Provide the (x, y) coordinate of the cell's center where the given text is located.  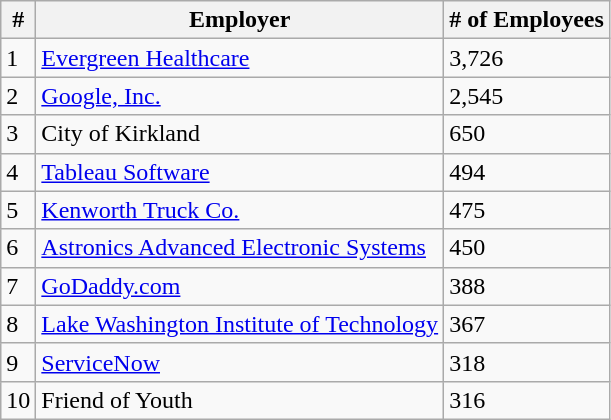
Tableau Software (240, 172)
9 (18, 362)
Friend of Youth (240, 400)
Evergreen Healthcare (240, 58)
3 (18, 134)
4 (18, 172)
650 (527, 134)
1 (18, 58)
475 (527, 210)
6 (18, 248)
City of Kirkland (240, 134)
2,545 (527, 96)
# of Employees (527, 20)
450 (527, 248)
Kenworth Truck Co. (240, 210)
10 (18, 400)
316 (527, 400)
367 (527, 324)
Google, Inc. (240, 96)
5 (18, 210)
# (18, 20)
494 (527, 172)
Astronics Advanced Electronic Systems (240, 248)
318 (527, 362)
Employer (240, 20)
ServiceNow (240, 362)
3,726 (527, 58)
GoDaddy.com (240, 286)
7 (18, 286)
Lake Washington Institute of Technology (240, 324)
2 (18, 96)
388 (527, 286)
8 (18, 324)
